Detect which cell encompasses the target text, then output its (X, Y) center coordinate. 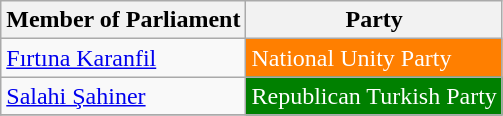
Member of Parliament (124, 20)
Party (374, 20)
Fırtına Karanfil (124, 58)
Salahi Şahiner (124, 96)
Republican Turkish Party (374, 96)
National Unity Party (374, 58)
